Search for the cell housing the specified text and yield its [X, Y] center coordinate. 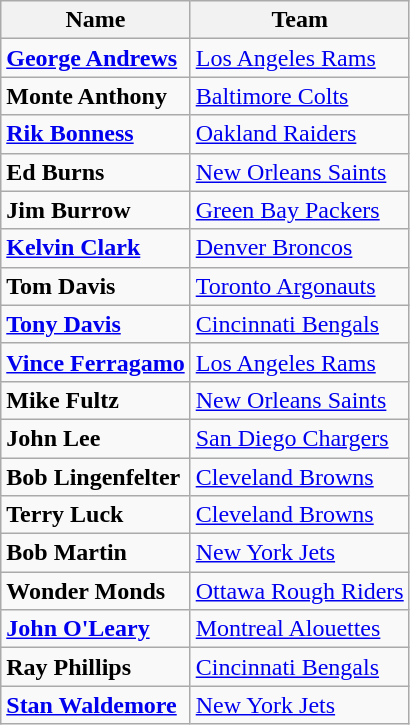
Green Bay Packers [300, 210]
Oakland Raiders [300, 134]
Name [96, 20]
Toronto Argonauts [300, 286]
Wonder Monds [96, 591]
Ottawa Rough Riders [300, 591]
Vince Ferragamo [96, 362]
Denver Broncos [300, 248]
Montreal Alouettes [300, 629]
Terry Luck [96, 515]
Team [300, 20]
Tom Davis [96, 286]
John O'Leary [96, 629]
San Diego Chargers [300, 438]
Kelvin Clark [96, 248]
John Lee [96, 438]
Ed Burns [96, 172]
Bob Martin [96, 553]
Monte Anthony [96, 96]
Ray Phillips [96, 667]
Rik Bonness [96, 134]
Mike Fultz [96, 400]
George Andrews [96, 58]
Jim Burrow [96, 210]
Stan Waldemore [96, 705]
Bob Lingenfelter [96, 477]
Tony Davis [96, 324]
Baltimore Colts [300, 96]
